From the cell containing the given text, extract its center point as [x, y] coordinate. 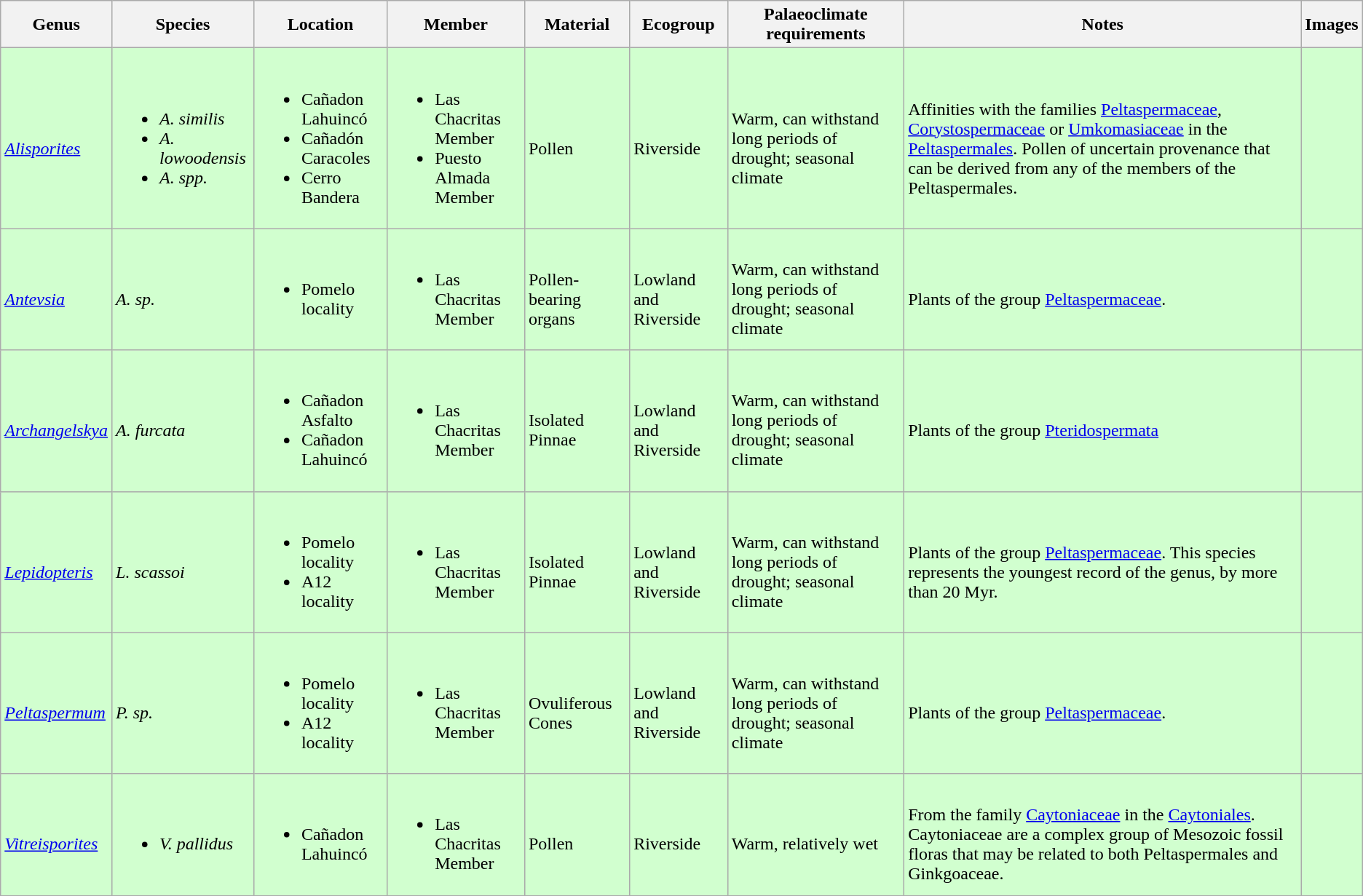
Las Chacritas MemberPuesto Almada Member [456, 138]
L. scassoi [183, 562]
Location [320, 25]
Vitreisporites [57, 834]
Genus [57, 25]
Ecogroup [679, 25]
Cañadon LahuincóCañadón CaracolesCerro Bandera [320, 138]
A. similisA. lowoodensisA. spp. [183, 138]
Pomelo locality [320, 290]
Images [1332, 25]
Antevsia [57, 290]
Plants of the group Peltaspermaceae. This species represents the youngest record of the genus, by more than 20 Myr. [1102, 562]
V. pallidus [183, 834]
Material [577, 25]
Cañadon Lahuincó [320, 834]
Notes [1102, 25]
Ovuliferous Cones [577, 703]
Palaeoclimate requirements [815, 25]
A. furcata [183, 421]
Cañadon AsfaltoCañadon Lahuincó [320, 421]
Alisporites [57, 138]
Peltaspermum [57, 703]
P. sp. [183, 703]
Pollen-bearing organs [577, 290]
A. sp. [183, 290]
Archangelskya [57, 421]
Species [183, 25]
Plants of the group Pteridospermata [1102, 421]
Member [456, 25]
Warm, relatively wet [815, 834]
Lepidopteris [57, 562]
